Locate the cell with the specified text and output its (X, Y) center coordinate. 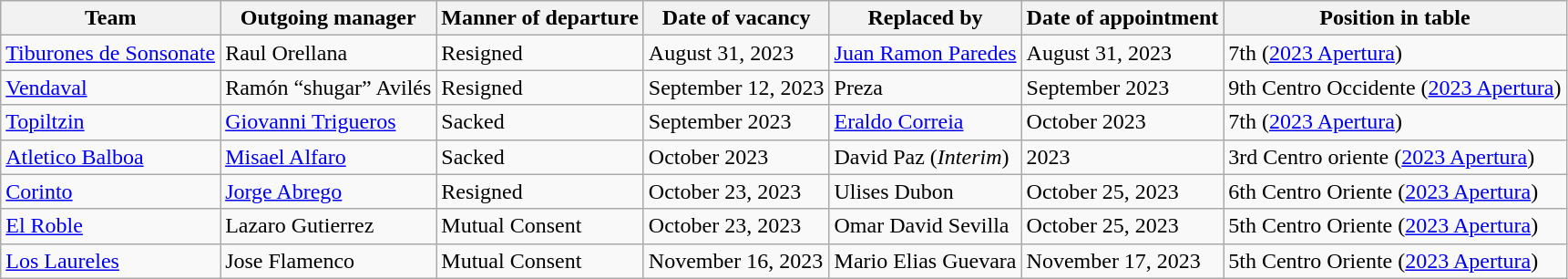
Jose Flamenco (328, 261)
Topiltzin (111, 122)
Date of appointment (1122, 18)
Omar David Sevilla (926, 226)
Atletico Balboa (111, 157)
Preza (926, 88)
Jorge Abrego (328, 191)
6th Centro Oriente (2023 Apertura) (1395, 191)
November 16, 2023 (736, 261)
David Paz (Interim) (926, 157)
El Roble (111, 226)
Position in table (1395, 18)
Manner of departure (539, 18)
Raul Orellana (328, 53)
9th Centro Occidente (2023 Apertura) (1395, 88)
November 17, 2023 (1122, 261)
Ramón “shugar” Avilés (328, 88)
Mario Elias Guevara (926, 261)
Lazaro Gutierrez (328, 226)
Outgoing manager (328, 18)
Los Laureles (111, 261)
Date of vacancy (736, 18)
Vendaval (111, 88)
Giovanni Trigueros (328, 122)
Juan Ramon Paredes (926, 53)
Corinto (111, 191)
Tiburones de Sonsonate (111, 53)
Replaced by (926, 18)
Team (111, 18)
2023 (1122, 157)
Ulises Dubon (926, 191)
3rd Centro oriente (2023 Apertura) (1395, 157)
September 12, 2023 (736, 88)
Misael Alfaro (328, 157)
Eraldo Correia (926, 122)
